Search for the cell housing the specified text and yield its (X, Y) center coordinate. 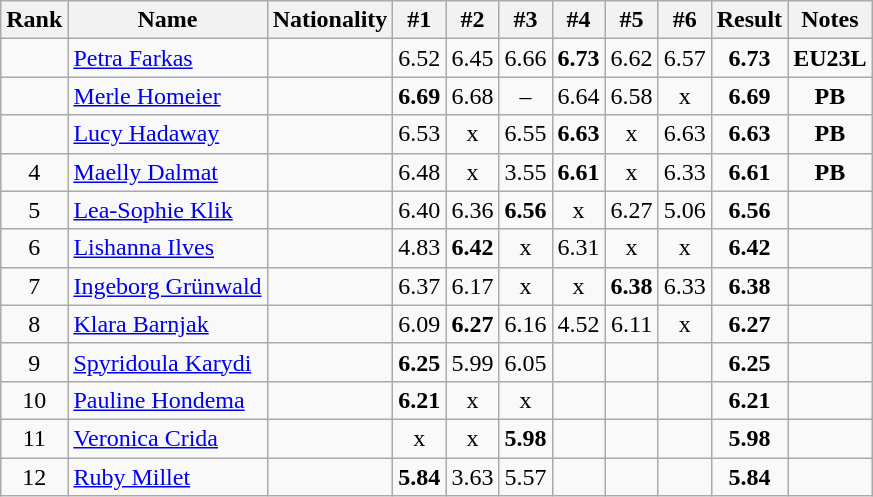
12 (34, 477)
6.52 (420, 58)
Merle Homeier (168, 96)
Maelly Dalmat (168, 172)
5.99 (472, 362)
#3 (526, 20)
Rank (34, 20)
Veronica Crida (168, 438)
4.83 (420, 248)
Klara Barnjak (168, 324)
7 (34, 286)
Lishanna Ilves (168, 248)
6.53 (420, 134)
3.55 (526, 172)
#2 (472, 20)
Petra Farkas (168, 58)
9 (34, 362)
#6 (684, 20)
6.48 (420, 172)
Ruby Millet (168, 477)
4 (34, 172)
6.57 (684, 58)
6.45 (472, 58)
– (526, 96)
6.64 (578, 96)
6.36 (472, 210)
Lea-Sophie Klik (168, 210)
Nationality (330, 20)
6.31 (578, 248)
5.06 (684, 210)
10 (34, 400)
4.52 (578, 324)
6.11 (632, 324)
#4 (578, 20)
6.62 (632, 58)
6.68 (472, 96)
6.55 (526, 134)
EU23L (830, 58)
6.16 (526, 324)
6.05 (526, 362)
Name (168, 20)
5.57 (526, 477)
Spyridoula Karydi (168, 362)
Result (749, 20)
6.37 (420, 286)
6.40 (420, 210)
#1 (420, 20)
6.09 (420, 324)
Lucy Hadaway (168, 134)
6.66 (526, 58)
Pauline Hondema (168, 400)
11 (34, 438)
5 (34, 210)
Notes (830, 20)
#5 (632, 20)
6 (34, 248)
8 (34, 324)
3.63 (472, 477)
6.17 (472, 286)
6.58 (632, 96)
Ingeborg Grünwald (168, 286)
